Find where the given text appears and provide that cell's center as (X, Y) coordinate. 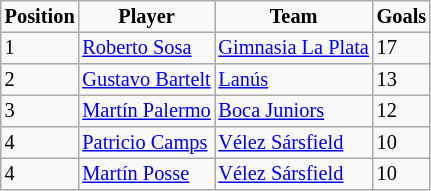
Lanús (294, 80)
Team (294, 17)
Martín Posse (146, 174)
Boca Juniors (294, 111)
17 (402, 48)
Patricio Camps (146, 143)
Gimnasia La Plata (294, 48)
1 (40, 48)
3 (40, 111)
2 (40, 80)
Position (40, 17)
13 (402, 80)
Player (146, 17)
12 (402, 111)
Martín Palermo (146, 111)
Roberto Sosa (146, 48)
Goals (402, 17)
Gustavo Bartelt (146, 80)
